From the cell containing the given text, extract its center point as (X, Y) coordinate. 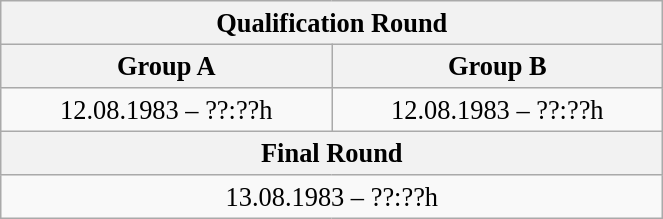
Final Round (332, 153)
Group A (166, 66)
Qualification Round (332, 22)
13.08.1983 – ??:??h (332, 197)
Group B (498, 66)
